Capture the cell that displays the provided text and extract its [x, y] central coordinate. 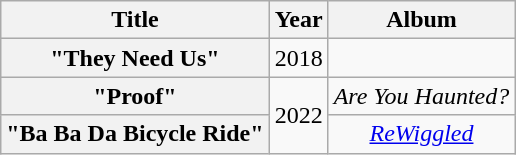
"They Need Us" [135, 58]
2022 [298, 115]
Are You Haunted? [422, 96]
Album [422, 20]
ReWiggled [422, 134]
Title [135, 20]
2018 [298, 58]
Year [298, 20]
"Proof" [135, 96]
"Ba Ba Da Bicycle Ride" [135, 134]
